Provide the (X, Y) coordinate of the cell's center where the given text is located.  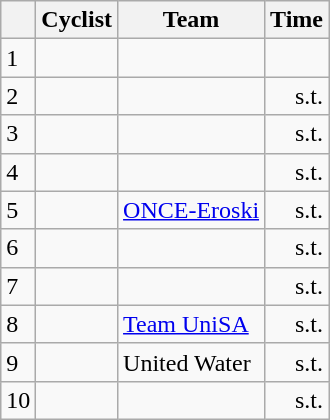
2 (18, 96)
1 (18, 58)
5 (18, 210)
6 (18, 248)
10 (18, 400)
7 (18, 286)
ONCE-Eroski (192, 210)
9 (18, 362)
Time (297, 20)
4 (18, 172)
United Water (192, 362)
Team (192, 20)
Cyclist (77, 20)
Team UniSA (192, 324)
8 (18, 324)
3 (18, 134)
